Determine the [X, Y] coordinate at the center of the cell enclosing the given text.  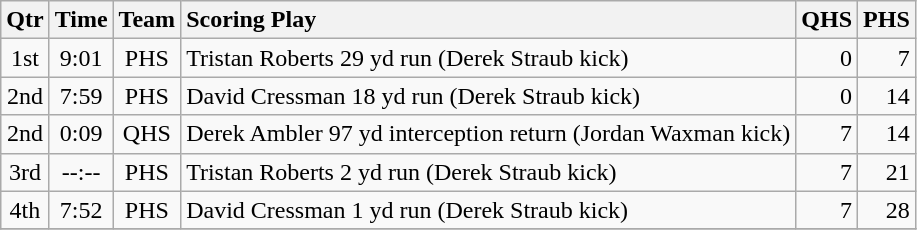
--:-- [81, 172]
Derek Ambler 97 yd interception return (Jordan Waxman kick) [488, 134]
3rd [25, 172]
Tristan Roberts 2 yd run (Derek Straub kick) [488, 172]
7:59 [81, 96]
28 [887, 210]
9:01 [81, 58]
0:09 [81, 134]
4th [25, 210]
Time [81, 20]
7:52 [81, 210]
Scoring Play [488, 20]
Tristan Roberts 29 yd run (Derek Straub kick) [488, 58]
Qtr [25, 20]
1st [25, 58]
David Cressman 18 yd run (Derek Straub kick) [488, 96]
21 [887, 172]
Team [147, 20]
David Cressman 1 yd run (Derek Straub kick) [488, 210]
